Capture the cell that displays the provided text and extract its [x, y] central coordinate. 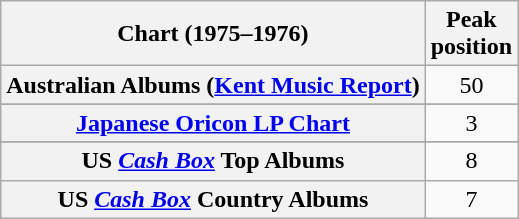
50 [471, 85]
US Cash Box Top Albums [213, 161]
7 [471, 199]
Peakposition [471, 34]
Japanese Oricon LP Chart [213, 123]
8 [471, 161]
Australian Albums (Kent Music Report) [213, 85]
3 [471, 123]
Chart (1975–1976) [213, 34]
US Cash Box Country Albums [213, 199]
